Find where the given text appears and provide that cell's center as [X, Y] coordinate. 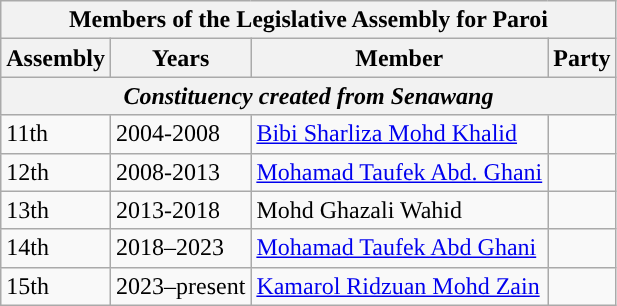
Member [400, 58]
Constituency created from Senawang [308, 96]
Members of the Legislative Assembly for Paroi [308, 20]
12th [56, 172]
2008-2013 [180, 172]
Party [582, 58]
Assembly [56, 58]
14th [56, 248]
13th [56, 210]
2018–2023 [180, 248]
15th [56, 286]
2004-2008 [180, 134]
Years [180, 58]
2023–present [180, 286]
11th [56, 134]
2013-2018 [180, 210]
Mohd Ghazali Wahid [400, 210]
Kamarol Ridzuan Mohd Zain [400, 286]
Mohamad Taufek Abd. Ghani [400, 172]
Bibi Sharliza Mohd Khalid [400, 134]
Mohamad Taufek Abd Ghani [400, 248]
